Identify which cell holds the provided text, then report its [X, Y] central coordinate. 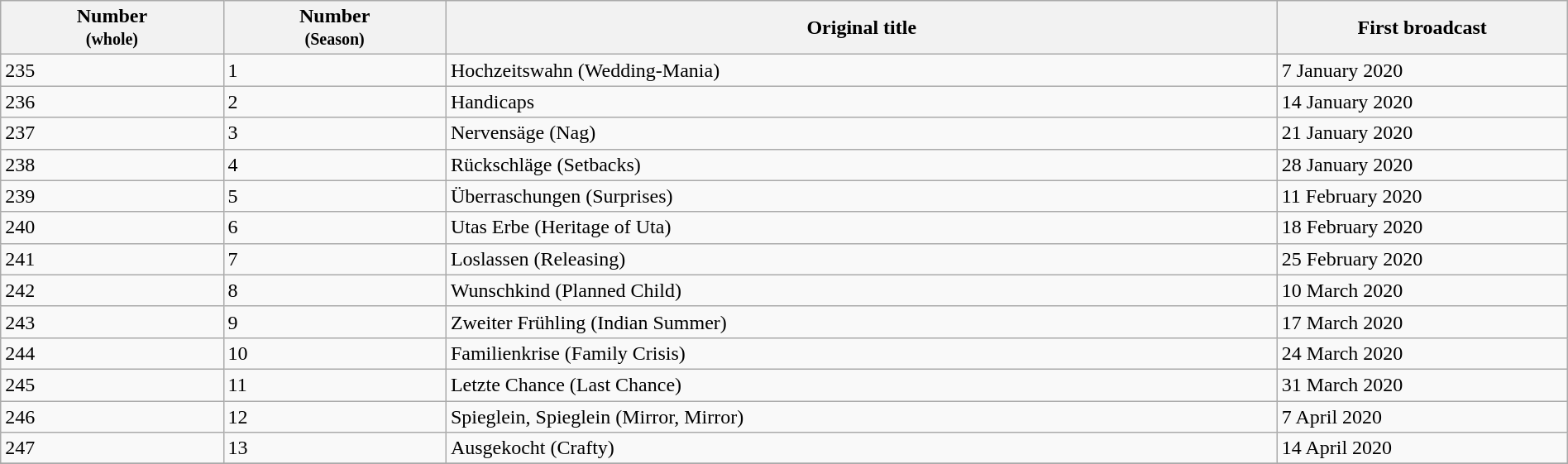
13 [334, 448]
1 [334, 70]
239 [112, 196]
10 [334, 353]
243 [112, 322]
Number (Season) [334, 28]
14 January 2020 [1422, 102]
7 April 2020 [1422, 416]
245 [112, 385]
246 [112, 416]
11 February 2020 [1422, 196]
24 March 2020 [1422, 353]
25 February 2020 [1422, 259]
237 [112, 133]
242 [112, 290]
Utas Erbe (Heritage of Uta) [862, 227]
11 [334, 385]
236 [112, 102]
Nervensäge (Nag) [862, 133]
10 March 2020 [1422, 290]
4 [334, 165]
5 [334, 196]
28 January 2020 [1422, 165]
First broadcast [1422, 28]
244 [112, 353]
31 March 2020 [1422, 385]
Rückschläge (Setbacks) [862, 165]
18 February 2020 [1422, 227]
Hochzeitswahn (Wedding-Mania) [862, 70]
Handicaps [862, 102]
7 [334, 259]
Spieglein, Spieglein (Mirror, Mirror) [862, 416]
2 [334, 102]
21 January 2020 [1422, 133]
14 April 2020 [1422, 448]
Loslassen (Releasing) [862, 259]
Zweiter Frühling (Indian Summer) [862, 322]
241 [112, 259]
238 [112, 165]
Ausgekocht (Crafty) [862, 448]
Familienkrise (Family Crisis) [862, 353]
Überraschungen (Surprises) [862, 196]
240 [112, 227]
247 [112, 448]
7 January 2020 [1422, 70]
6 [334, 227]
17 March 2020 [1422, 322]
235 [112, 70]
12 [334, 416]
Letzte Chance (Last Chance) [862, 385]
Number (whole) [112, 28]
8 [334, 290]
Wunschkind (Planned Child) [862, 290]
3 [334, 133]
Original title [862, 28]
9 [334, 322]
